Find where the given text appears and provide that cell's center as (x, y) coordinate. 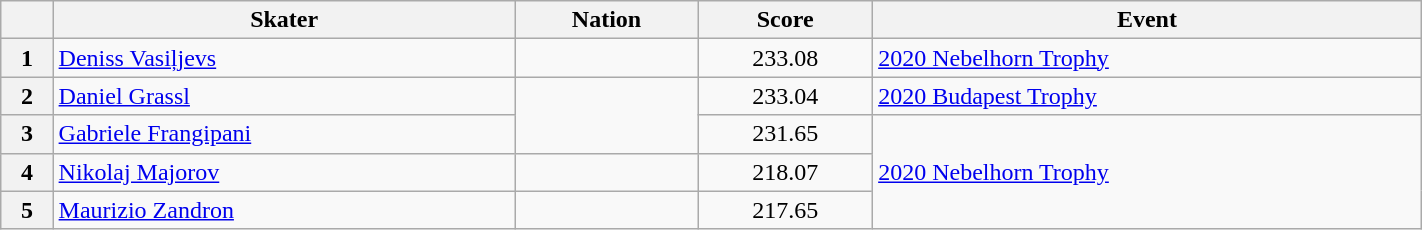
Skater (284, 20)
5 (27, 210)
233.04 (786, 96)
Gabriele Frangipani (284, 134)
218.07 (786, 172)
4 (27, 172)
2020 Budapest Trophy (1148, 96)
Score (786, 20)
Nation (606, 20)
3 (27, 134)
217.65 (786, 210)
Deniss Vasiļjevs (284, 58)
Nikolaj Majorov (284, 172)
Maurizio Zandron (284, 210)
Event (1148, 20)
2 (27, 96)
Daniel Grassl (284, 96)
231.65 (786, 134)
233.08 (786, 58)
1 (27, 58)
